For the text-containing cell, return its midpoint in [x, y] coordinate format. 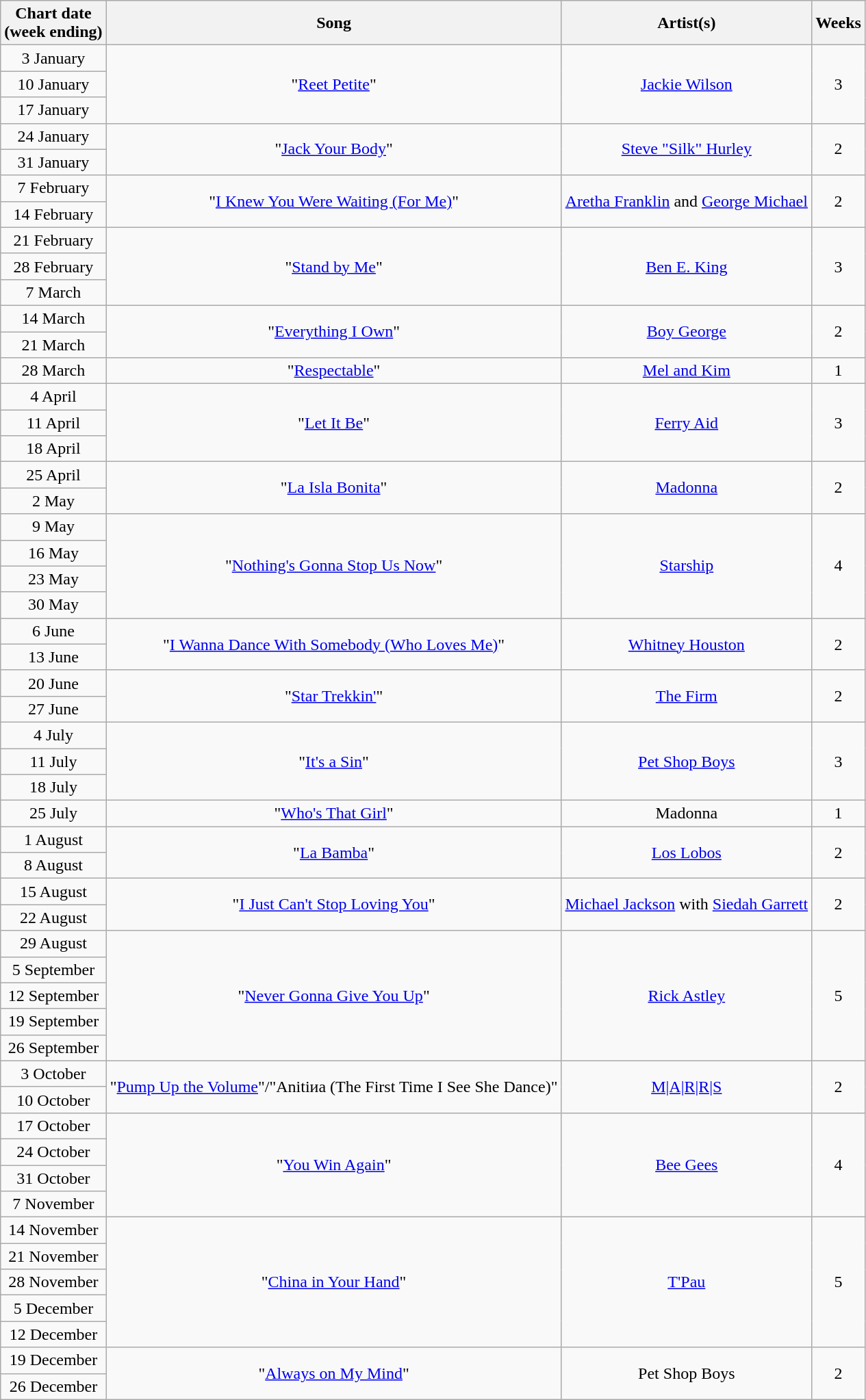
28 February [53, 266]
21 November [53, 1256]
"Nothing's Gonna Stop Us Now" [334, 566]
Michael Jackson with Siedah Garrett [687, 905]
18 July [53, 788]
Starship [687, 566]
"Let It Be" [334, 423]
"Star Trekkin'" [334, 696]
28 November [53, 1282]
"China in Your Hand" [334, 1282]
Ferry Aid [687, 423]
"Pump Up the Volume"/"Anitiиa (The First Time I See She Dance)" [334, 1087]
Los Lobos [687, 853]
Jackie Wilson [687, 84]
2 May [53, 501]
"You Win Again" [334, 1165]
21 February [53, 240]
4 April [53, 397]
7 February [53, 188]
24 January [53, 136]
6 June [53, 631]
1 August [53, 840]
Rick Astley [687, 996]
17 January [53, 110]
Artist(s) [687, 23]
21 March [53, 344]
29 August [53, 944]
9 May [53, 527]
Boy George [687, 331]
22 August [53, 918]
Aretha Franklin and George Michael [687, 201]
4 July [53, 735]
"I Wanna Dance With Somebody (Who Loves Me)" [334, 644]
26 December [53, 1386]
7 March [53, 292]
5 September [53, 970]
Chart date(week ending) [53, 23]
"I Knew You Were Waiting (For Me)" [334, 201]
19 September [53, 1022]
"Who's That Girl" [334, 814]
20 June [53, 683]
Weeks [839, 23]
31 October [53, 1178]
"Respectable" [334, 371]
12 December [53, 1334]
24 October [53, 1152]
14 February [53, 214]
11 July [53, 762]
25 July [53, 814]
Bee Gees [687, 1165]
"La Bamba" [334, 853]
27 June [53, 709]
30 May [53, 605]
7 November [53, 1204]
11 April [53, 423]
31 January [53, 162]
15 August [53, 892]
16 May [53, 553]
14 March [53, 318]
"I Just Can't Stop Loving You" [334, 905]
The Firm [687, 696]
Mel and Kim [687, 371]
"Jack Your Body" [334, 149]
17 October [53, 1126]
"Everything I Own" [334, 331]
3 October [53, 1074]
18 April [53, 449]
28 March [53, 371]
M|A|R|R|S [687, 1087]
Ben E. King [687, 266]
"Never Gonna Give You Up" [334, 996]
Song [334, 23]
23 May [53, 579]
3 January [53, 58]
25 April [53, 475]
13 June [53, 657]
"Always on My Mind" [334, 1373]
10 January [53, 84]
14 November [53, 1230]
8 August [53, 866]
5 December [53, 1308]
12 September [53, 996]
"It's a Sin" [334, 761]
19 December [53, 1360]
26 September [53, 1048]
Whitney Houston [687, 644]
"La Isla Bonita" [334, 488]
10 October [53, 1100]
Steve "Silk" Hurley [687, 149]
T'Pau [687, 1282]
"Reet Petite" [334, 84]
"Stand by Me" [334, 266]
